Determine the (X, Y) coordinate at the center of the cell enclosing the given text.  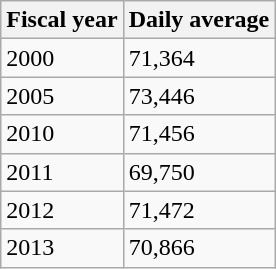
2005 (62, 96)
2010 (62, 134)
Fiscal year (62, 20)
71,472 (199, 210)
2000 (62, 58)
2012 (62, 210)
2013 (62, 248)
71,364 (199, 58)
71,456 (199, 134)
73,446 (199, 96)
Daily average (199, 20)
70,866 (199, 248)
69,750 (199, 172)
2011 (62, 172)
